Capture the cell that displays the provided text and extract its (X, Y) central coordinate. 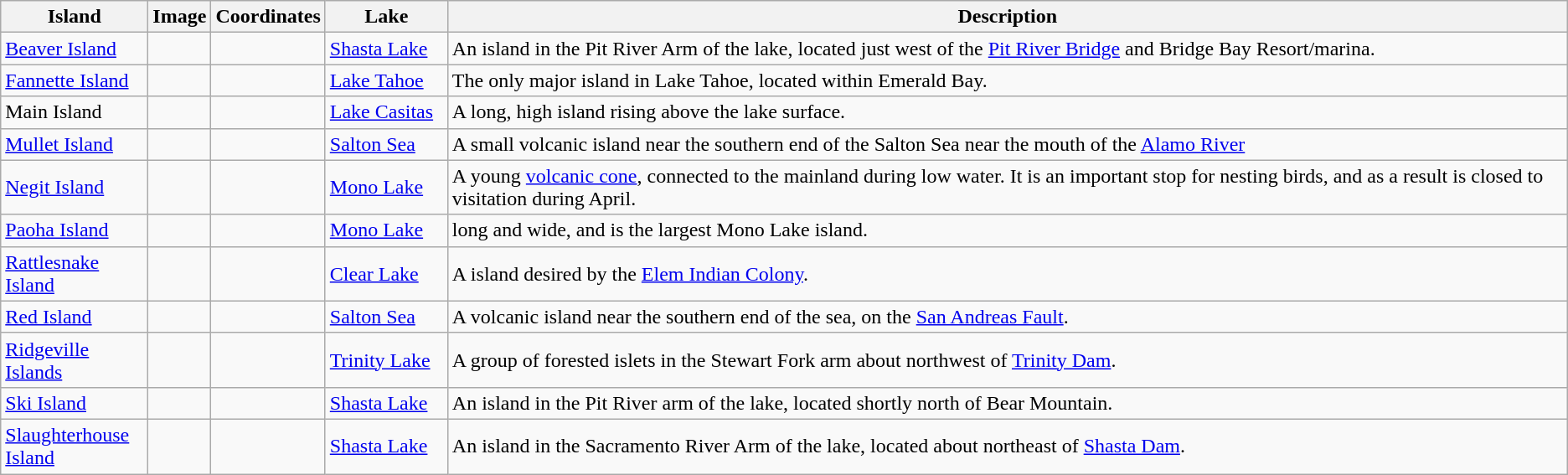
long and wide, and is the largest Mono Lake island. (1007, 230)
A volcanic island near the southern end of the sea, on the San Andreas Fault. (1007, 317)
Paoha Island (75, 230)
An island in the Sacramento River Arm of the lake, located about northeast of Shasta Dam. (1007, 446)
Mullet Island (75, 144)
Coordinates (268, 17)
Trinity Lake (386, 360)
A island desired by the Elem Indian Colony. (1007, 273)
An island in the Pit River Arm of the lake, located just west of the Pit River Bridge and Bridge Bay Resort/marina. (1007, 49)
A small volcanic island near the southern end of the Salton Sea near the mouth of the Alamo River (1007, 144)
Beaver Island (75, 49)
Main Island (75, 112)
Lake (386, 17)
Clear Lake (386, 273)
Fannette Island (75, 80)
Lake Casitas (386, 112)
A group of forested islets in the Stewart Fork arm about northwest of Trinity Dam. (1007, 360)
Ridgeville Islands (75, 360)
The only major island in Lake Tahoe, located within Emerald Bay. (1007, 80)
Negit Island (75, 188)
Red Island (75, 317)
Slaughterhouse Island (75, 446)
Island (75, 17)
Rattlesnake Island (75, 273)
Description (1007, 17)
Ski Island (75, 403)
Lake Tahoe (386, 80)
Image (179, 17)
An island in the Pit River arm of the lake, located shortly north of Bear Mountain. (1007, 403)
A long, high island rising above the lake surface. (1007, 112)
